Detect which cell encompasses the target text, then output its (x, y) center coordinate. 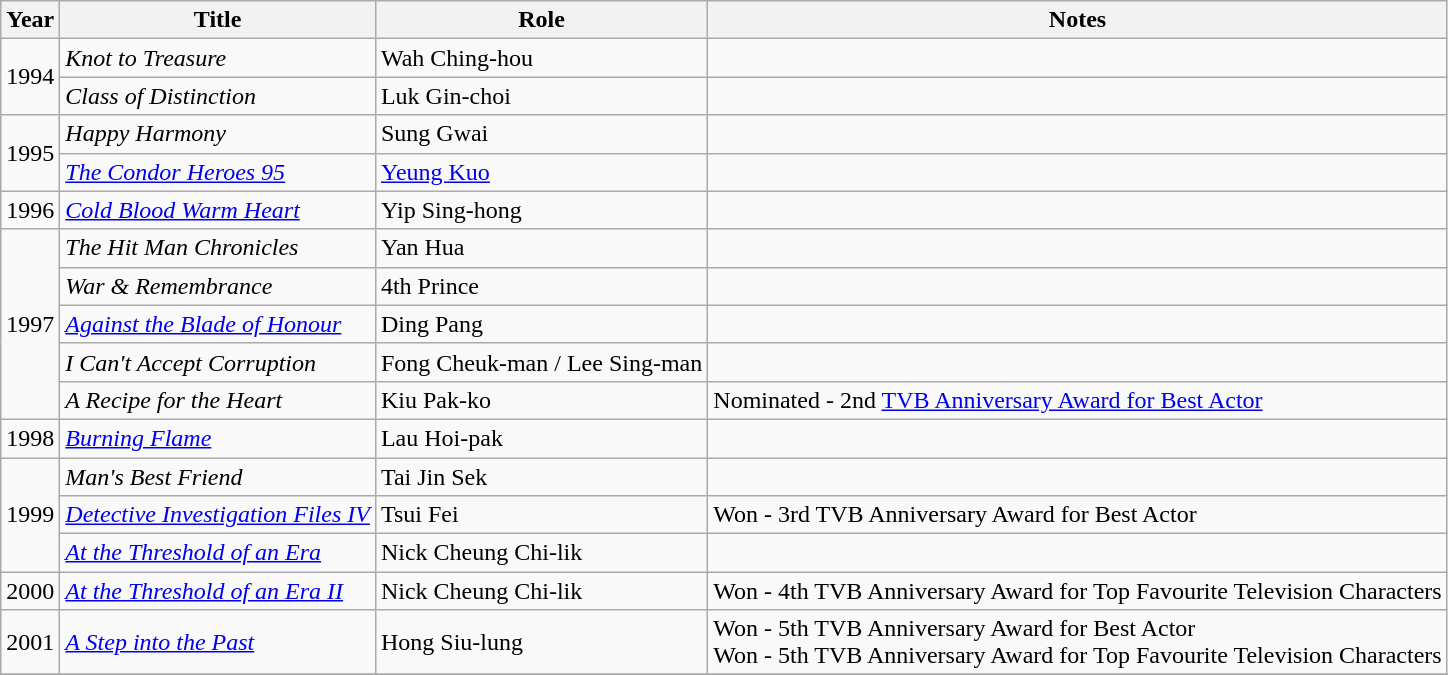
Knot to Treasure (218, 58)
Title (218, 20)
Ding Pang (541, 324)
2000 (30, 591)
Fong Cheuk-man / Lee Sing-man (541, 362)
Sung Gwai (541, 134)
Class of Distinction (218, 96)
1994 (30, 77)
2001 (30, 642)
Hong Siu-lung (541, 642)
Kiu Pak-ko (541, 400)
Won - 3rd TVB Anniversary Award for Best Actor (1078, 515)
A Recipe for the Heart (218, 400)
Tai Jin Sek (541, 477)
Against the Blade of Honour (218, 324)
Won - 5th TVB Anniversary Award for Best ActorWon - 5th TVB Anniversary Award for Top Favourite Television Characters (1078, 642)
Man's Best Friend (218, 477)
A Step into the Past (218, 642)
At the Threshold of an Era (218, 553)
4th Prince (541, 286)
Lau Hoi-pak (541, 438)
Yip Sing-hong (541, 210)
The Condor Heroes 95 (218, 172)
Detective Investigation Files IV (218, 515)
Luk Gin-choi (541, 96)
Cold Blood Warm Heart (218, 210)
Yeung Kuo (541, 172)
The Hit Man Chronicles (218, 248)
Burning Flame (218, 438)
Nominated - 2nd TVB Anniversary Award for Best Actor (1078, 400)
Yan Hua (541, 248)
Notes (1078, 20)
1999 (30, 515)
1996 (30, 210)
1998 (30, 438)
Role (541, 20)
Year (30, 20)
I Can't Accept Corruption (218, 362)
1997 (30, 324)
1995 (30, 153)
At the Threshold of an Era II (218, 591)
War & Remembrance (218, 286)
Happy Harmony (218, 134)
Tsui Fei (541, 515)
Wah Ching-hou (541, 58)
Won - 4th TVB Anniversary Award for Top Favourite Television Characters (1078, 591)
